Find where the given text appears and provide that cell's center as [X, Y] coordinate. 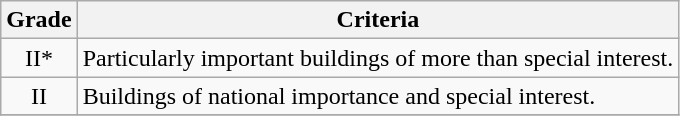
Buildings of national importance and special interest. [378, 96]
II [39, 96]
Particularly important buildings of more than special interest. [378, 58]
Grade [39, 20]
Criteria [378, 20]
II* [39, 58]
